From the cell containing the given text, extract its center point as (X, Y) coordinate. 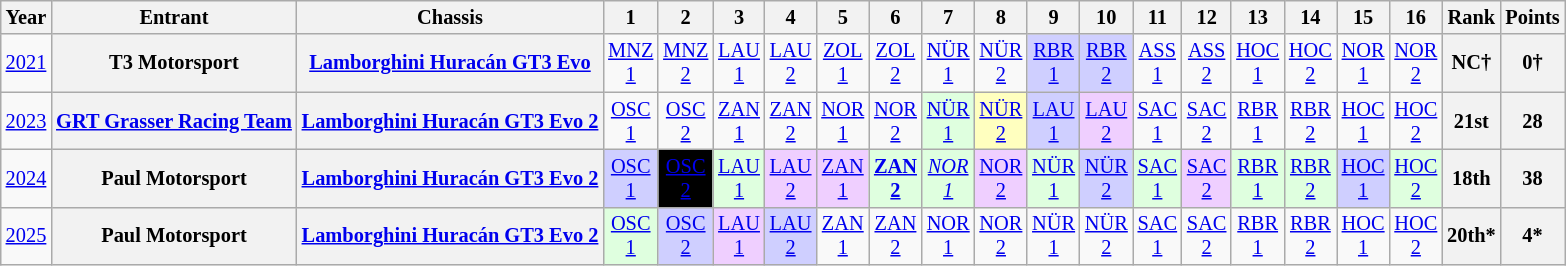
MNZ1 (630, 63)
11 (1158, 17)
Entrant (174, 17)
28 (1533, 121)
ASS1 (1158, 63)
13 (1258, 17)
NC† (1471, 63)
Year (26, 17)
2024 (26, 178)
16 (1416, 17)
2021 (26, 63)
7 (948, 17)
5 (842, 17)
Lamborghini Huracán GT3 Evo (450, 63)
ZOL2 (896, 63)
Points (1533, 17)
ZOL1 (842, 63)
6 (896, 17)
9 (1054, 17)
20th* (1471, 236)
14 (1310, 17)
21st (1471, 121)
0† (1533, 63)
10 (1106, 17)
MNZ2 (686, 63)
18th (1471, 178)
ASS2 (1206, 63)
8 (1002, 17)
12 (1206, 17)
4* (1533, 236)
T3 Motorsport (174, 63)
2 (686, 17)
Chassis (450, 17)
4 (791, 17)
Rank (1471, 17)
2025 (26, 236)
15 (1364, 17)
GRT Grasser Racing Team (174, 121)
38 (1533, 178)
2023 (26, 121)
3 (739, 17)
1 (630, 17)
